Find where the given text appears and provide that cell's center as (X, Y) coordinate. 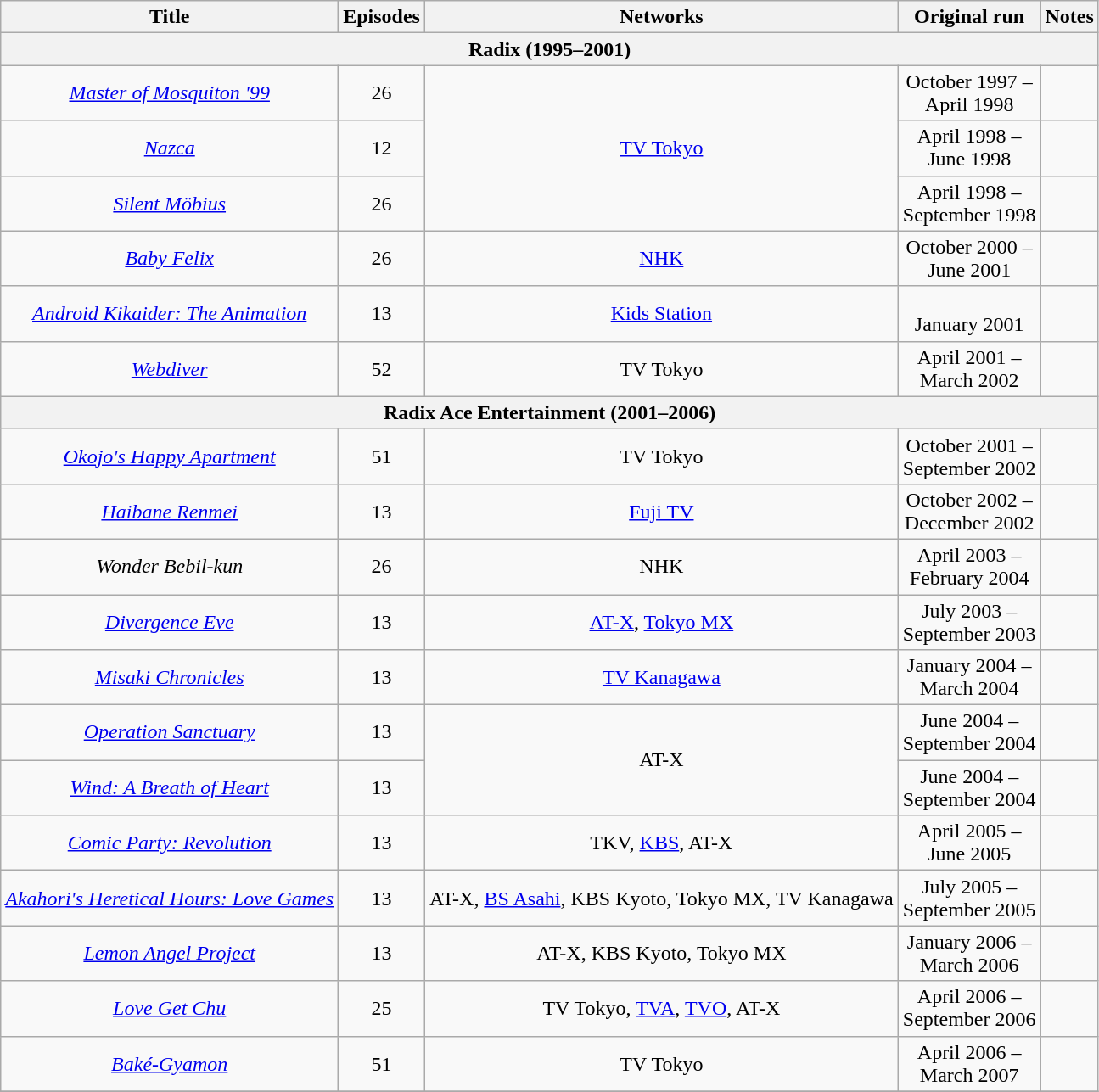
52 (382, 368)
Divergence Eve (170, 621)
Akahori's Heretical Hours: Love Games (170, 898)
AT-X, BS Asahi, KBS Kyoto, Tokyo MX, TV Kanagawa (661, 898)
January 2001 (969, 314)
Master of Mosquiton '99 (170, 93)
Wind: A Breath of Heart (170, 787)
Wonder Bebil-kun (170, 567)
AT-X, Tokyo MX (661, 621)
October 1997 –April 1998 (969, 93)
July 2003 –September 2003 (969, 621)
Radix Ace Entertainment (2001–2006) (550, 412)
Kids Station (661, 314)
January 2006 –March 2006 (969, 954)
Baké-Gyamon (170, 1064)
October 2001 –September 2002 (969, 456)
Baby Felix (170, 258)
Radix (1995–2001) (550, 49)
October 2000 –June 2001 (969, 258)
Android Kikaider: The Animation (170, 314)
April 2006 –September 2006 (969, 1008)
Title (170, 17)
Nazca (170, 148)
25 (382, 1008)
Fuji TV (661, 511)
TV Kanagawa (661, 677)
TKV, KBS, AT-X (661, 843)
Original run (969, 17)
12 (382, 148)
TV Tokyo, TVA, TVO, AT-X (661, 1008)
Okojo's Happy Apartment (170, 456)
April 2005 –June 2005 (969, 843)
Episodes (382, 17)
Lemon Angel Project (170, 954)
April 2003 –February 2004 (969, 567)
Misaki Chronicles (170, 677)
April 1998 –September 1998 (969, 204)
Operation Sanctuary (170, 733)
April 2001 –March 2002 (969, 368)
Haibane Renmei (170, 511)
April 1998 –June 1998 (969, 148)
Webdiver (170, 368)
July 2005 –September 2005 (969, 898)
April 2006 –March 2007 (969, 1064)
AT-X (661, 760)
Love Get Chu (170, 1008)
Networks (661, 17)
AT-X, KBS Kyoto, Tokyo MX (661, 954)
Notes (1069, 17)
Comic Party: Revolution (170, 843)
October 2002 –December 2002 (969, 511)
Silent Möbius (170, 204)
January 2004 –March 2004 (969, 677)
